From the cell containing the given text, extract its center point as [X, Y] coordinate. 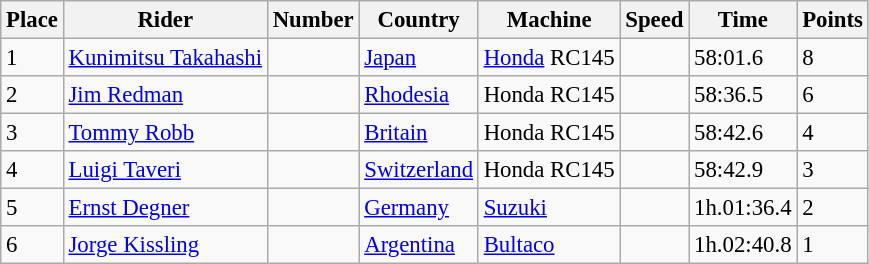
Argentina [418, 245]
Place [32, 20]
Jim Redman [165, 95]
Ernst Degner [165, 208]
Jorge Kissling [165, 245]
58:01.6 [743, 58]
Rider [165, 20]
Country [418, 20]
Points [832, 20]
Bultaco [549, 245]
Number [313, 20]
Luigi Taveri [165, 170]
1h.02:40.8 [743, 245]
Kunimitsu Takahashi [165, 58]
Britain [418, 133]
5 [32, 208]
1h.01:36.4 [743, 208]
Tommy Robb [165, 133]
Suzuki [549, 208]
58:42.9 [743, 170]
Japan [418, 58]
58:42.6 [743, 133]
Machine [549, 20]
58:36.5 [743, 95]
Germany [418, 208]
8 [832, 58]
Rhodesia [418, 95]
Switzerland [418, 170]
Time [743, 20]
Speed [654, 20]
